Return [x, y] of the center of cell containing provided text 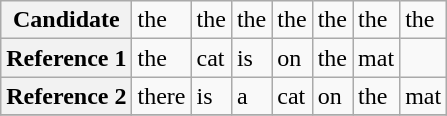
a [251, 96]
Candidate [66, 20]
Reference 1 [66, 58]
there [162, 96]
Reference 2 [66, 96]
